Output the [X, Y] coordinate of the center of the cell containing the given text.  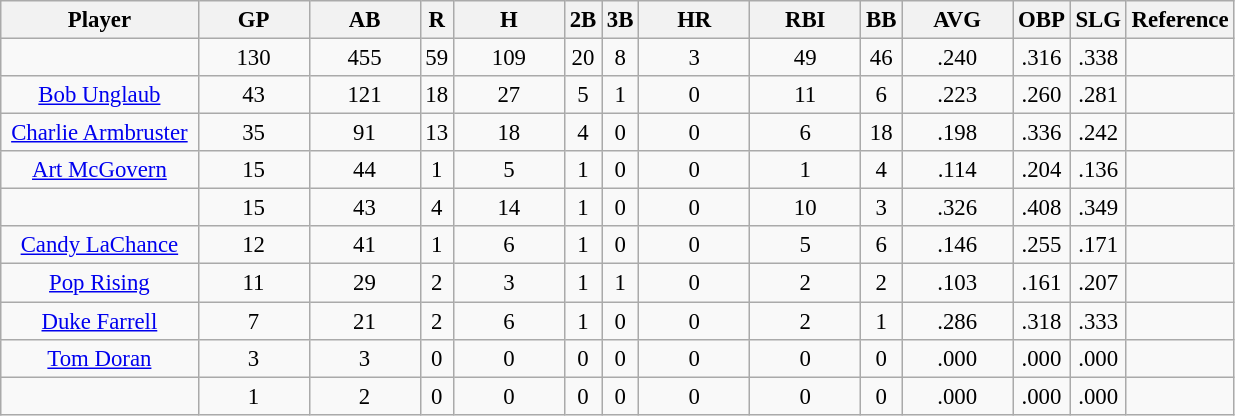
.281 [1098, 95]
.240 [958, 58]
3B [620, 20]
14 [508, 208]
.146 [958, 245]
Art McGovern [100, 170]
109 [508, 58]
121 [364, 95]
BB [882, 20]
.198 [958, 133]
27 [508, 95]
.408 [1042, 208]
.136 [1098, 170]
49 [806, 58]
.161 [1042, 283]
91 [364, 133]
455 [364, 58]
12 [254, 245]
41 [364, 245]
130 [254, 58]
.171 [1098, 245]
SLG [1098, 20]
AVG [958, 20]
13 [436, 133]
Charlie Armbruster [100, 133]
R [436, 20]
.326 [958, 208]
Duke Farrell [100, 321]
H [508, 20]
.338 [1098, 58]
21 [364, 321]
AB [364, 20]
.286 [958, 321]
RBI [806, 20]
.255 [1042, 245]
Candy LaChance [100, 245]
.103 [958, 283]
.316 [1042, 58]
Bob Unglaub [100, 95]
.333 [1098, 321]
35 [254, 133]
.260 [1042, 95]
46 [882, 58]
.204 [1042, 170]
29 [364, 283]
7 [254, 321]
Player [100, 20]
.114 [958, 170]
.336 [1042, 133]
GP [254, 20]
.318 [1042, 321]
OBP [1042, 20]
Tom Doran [100, 358]
8 [620, 58]
44 [364, 170]
20 [582, 58]
.207 [1098, 283]
.242 [1098, 133]
2B [582, 20]
10 [806, 208]
59 [436, 58]
Pop Rising [100, 283]
.223 [958, 95]
.349 [1098, 208]
Reference [1180, 20]
HR [694, 20]
